Search for the cell housing the specified text and yield its (x, y) center coordinate. 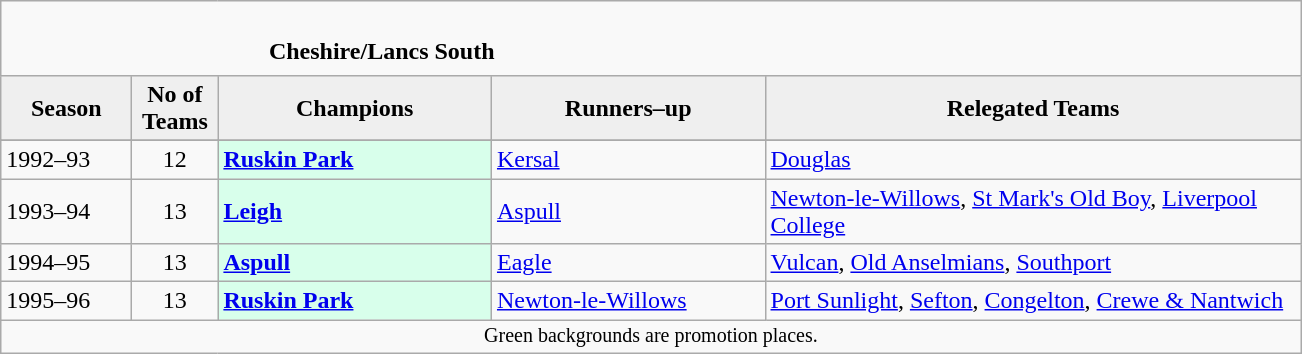
Relegated Teams (1033, 108)
No of Teams (175, 108)
1992–93 (66, 159)
Runners–up (628, 108)
Champions (355, 108)
1994–95 (66, 263)
Eagle (628, 263)
Kersal (628, 159)
Newton-le-Willows (628, 301)
Port Sunlight, Sefton, Congelton, Crewe & Nantwich (1033, 301)
12 (175, 159)
1993–94 (66, 210)
Green backgrounds are promotion places. (651, 336)
Douglas (1033, 159)
Vulcan, Old Anselmians, Southport (1033, 263)
1995–96 (66, 301)
Newton-le-Willows, St Mark's Old Boy, Liverpool College (1033, 210)
Leigh (355, 210)
Season (66, 108)
